For the text-containing cell, return its midpoint in [X, Y] coordinate format. 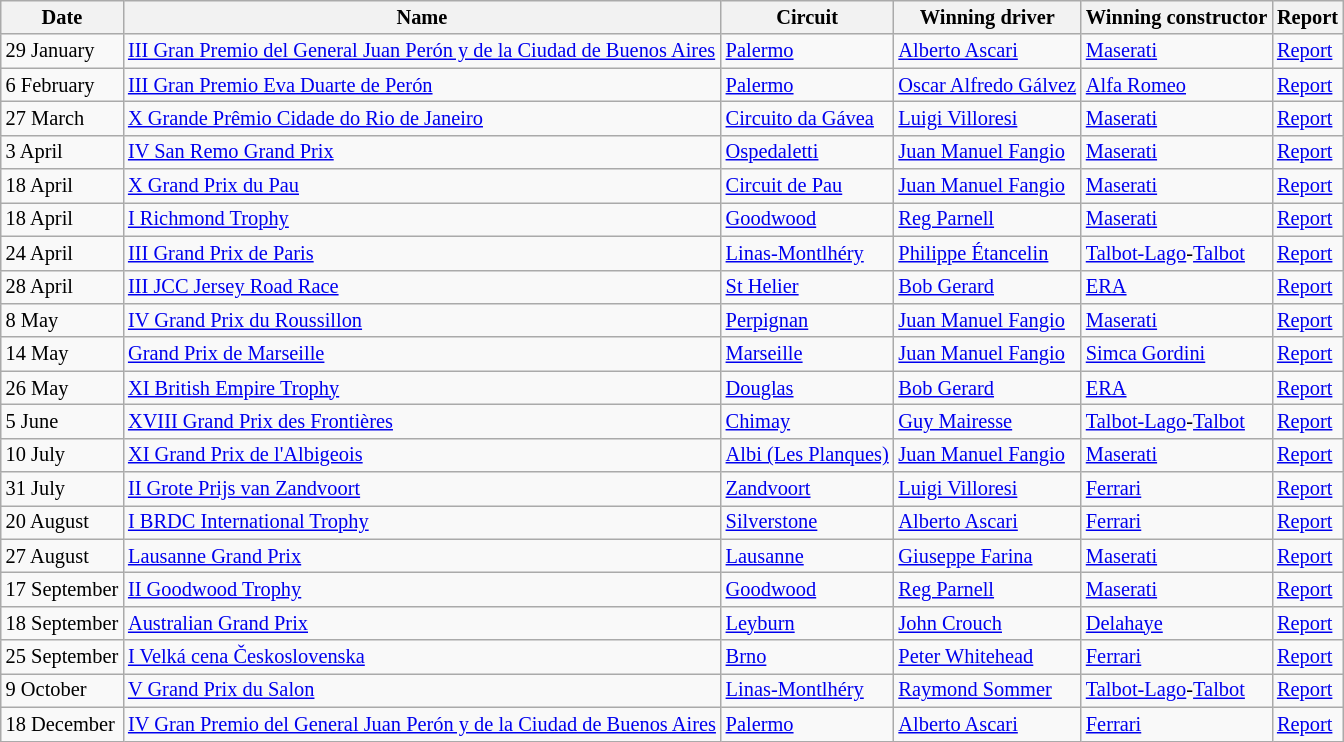
24 April [62, 253]
II Grote Prijs van Zandvoort [422, 489]
Circuit de Pau [808, 186]
Brno [808, 657]
IV San Remo Grand Prix [422, 152]
8 May [62, 320]
28 April [62, 287]
Winning driver [988, 17]
6 February [62, 85]
25 September [62, 657]
17 September [62, 589]
Ospedaletti [808, 152]
Chimay [808, 421]
Lausanne Grand Prix [422, 556]
Silverstone [808, 522]
I Richmond Trophy [422, 219]
Douglas [808, 388]
X Grande Prêmio Cidade do Rio de Janeiro [422, 118]
XI British Empire Trophy [422, 388]
Alfa Romeo [1176, 85]
III Gran Premio del General Juan Perón y de la Ciudad de Buenos Aires [422, 51]
Zandvoort [808, 489]
Winning constructor [1176, 17]
XI Grand Prix de l'Albigeois [422, 455]
Grand Prix de Marseille [422, 354]
14 May [62, 354]
IV Gran Premio del General Juan Perón y de la Ciudad de Buenos Aires [422, 724]
18 December [62, 724]
St Helier [808, 287]
III Grand Prix de Paris [422, 253]
Australian Grand Prix [422, 623]
27 August [62, 556]
Raymond Sommer [988, 690]
Circuito da Gávea [808, 118]
Guy Mairesse [988, 421]
I Velká cena Československa [422, 657]
V Grand Prix du Salon [422, 690]
Leyburn [808, 623]
III JCC Jersey Road Race [422, 287]
3 April [62, 152]
Marseille [808, 354]
9 October [62, 690]
IV Grand Prix du Roussillon [422, 320]
Giuseppe Farina [988, 556]
Date [62, 17]
Albi (Les Planques) [808, 455]
John Crouch [988, 623]
Simca Gordini [1176, 354]
XVIII Grand Prix des Frontières [422, 421]
5 June [62, 421]
20 August [62, 522]
10 July [62, 455]
Lausanne [808, 556]
Oscar Alfredo Gálvez [988, 85]
Circuit [808, 17]
X Grand Prix du Pau [422, 186]
29 January [62, 51]
III Gran Premio Eva Duarte de Perón [422, 85]
31 July [62, 489]
27 March [62, 118]
Perpignan [808, 320]
I BRDC International Trophy [422, 522]
26 May [62, 388]
Peter Whitehead [988, 657]
II Goodwood Trophy [422, 589]
18 September [62, 623]
Delahaye [1176, 623]
Philippe Étancelin [988, 253]
Name [422, 17]
